Identify which cell holds the provided text, then report its [X, Y] central coordinate. 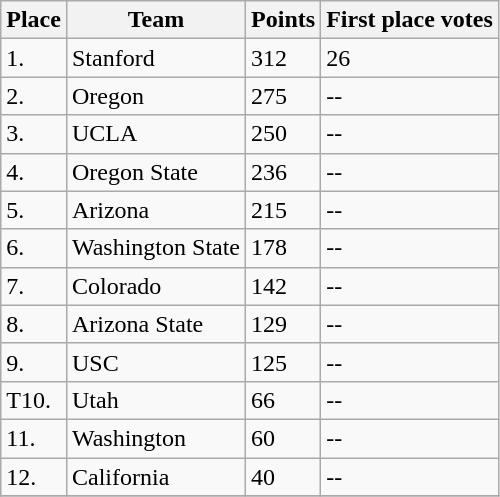
Points [284, 20]
8. [34, 324]
9. [34, 362]
Oregon [156, 96]
3. [34, 134]
Washington State [156, 248]
Arizona [156, 210]
UCLA [156, 134]
4. [34, 172]
First place votes [410, 20]
236 [284, 172]
275 [284, 96]
12. [34, 477]
250 [284, 134]
Washington [156, 438]
26 [410, 58]
312 [284, 58]
6. [34, 248]
178 [284, 248]
125 [284, 362]
7. [34, 286]
Team [156, 20]
215 [284, 210]
60 [284, 438]
66 [284, 400]
129 [284, 324]
Utah [156, 400]
2. [34, 96]
Place [34, 20]
11. [34, 438]
T10. [34, 400]
USC [156, 362]
Oregon State [156, 172]
1. [34, 58]
5. [34, 210]
Stanford [156, 58]
Colorado [156, 286]
California [156, 477]
40 [284, 477]
142 [284, 286]
Arizona State [156, 324]
